Output the (X, Y) coordinate of the center of the cell containing the given text.  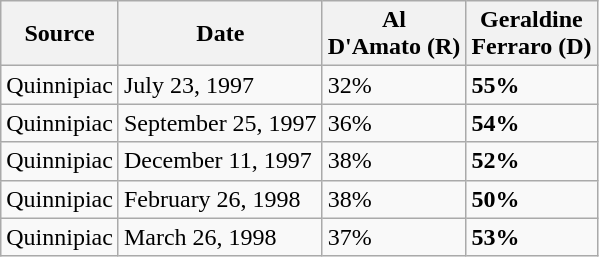
55% (532, 85)
32% (394, 85)
Date (220, 34)
March 26, 1998 (220, 237)
50% (532, 199)
53% (532, 237)
AlD'Amato (R) (394, 34)
37% (394, 237)
GeraldineFerraro (D) (532, 34)
February 26, 1998 (220, 199)
36% (394, 123)
52% (532, 161)
54% (532, 123)
Source (60, 34)
September 25, 1997 (220, 123)
December 11, 1997 (220, 161)
July 23, 1997 (220, 85)
